Find where the given text appears and provide that cell's center as (x, y) coordinate. 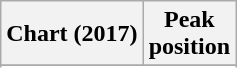
Chart (2017) (72, 34)
Peakposition (189, 34)
